Capture the cell that displays the provided text and extract its [X, Y] central coordinate. 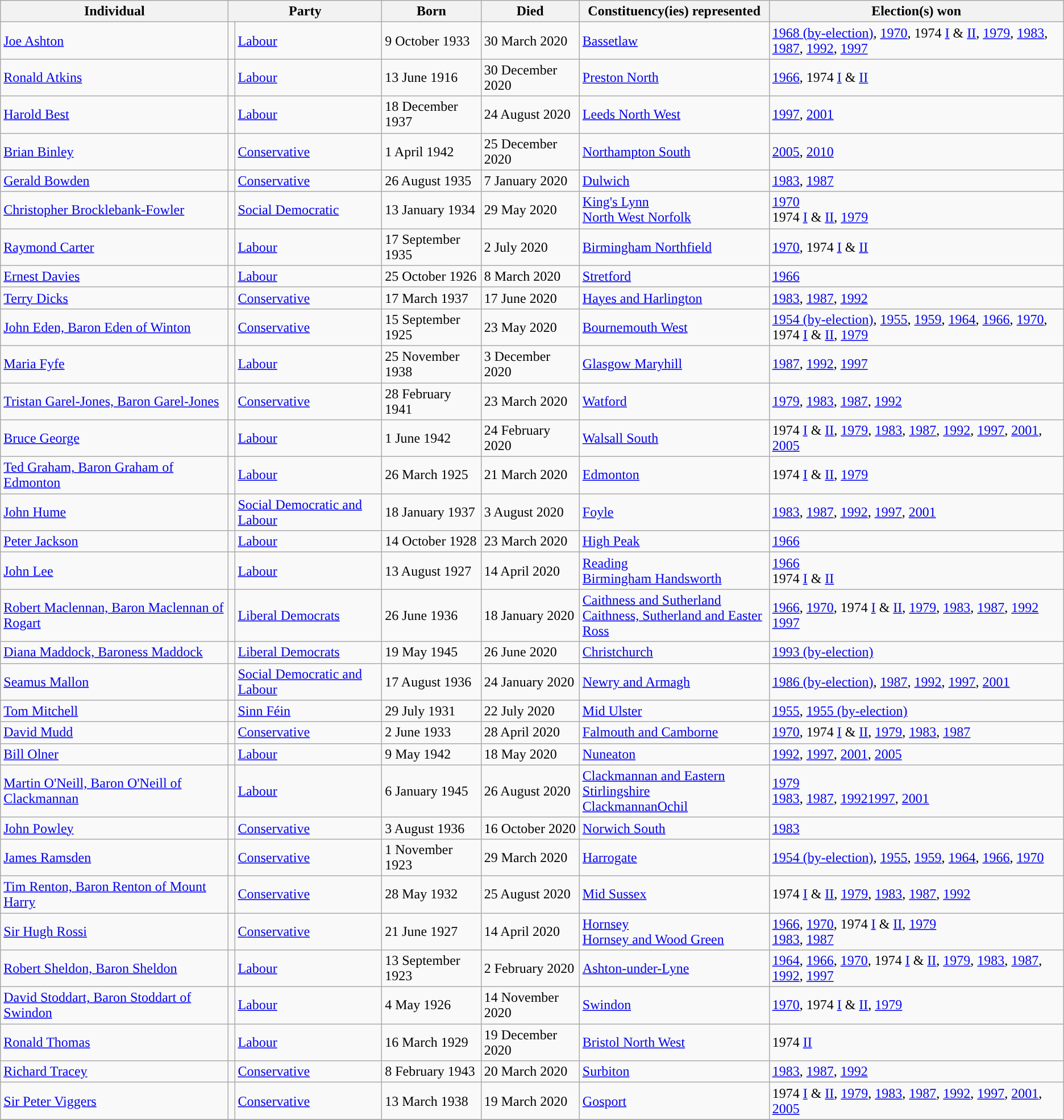
1 April 1942 [431, 151]
Tom Mitchell [115, 711]
Sir Hugh Rossi [115, 931]
Harrogate [674, 857]
Social Democratic [308, 210]
19661974 I & II [916, 571]
1966, 1970, 1974 I & II, 1979, 1983, 1987, 19921997 [916, 615]
Died [530, 11]
8 February 1943 [431, 1072]
13 September 1923 [431, 968]
1954 (by-election), 1955, 1959, 1964, 1966, 1970 [916, 857]
1 November 1923 [431, 857]
1974 I & II, 1979, 1983, 1987, 1992 [916, 894]
Watford [674, 401]
1970, 1974 I & II, 1979 [916, 1006]
Raymond Carter [115, 247]
Robert Sheldon, Baron Sheldon [115, 968]
14 October 1928 [431, 542]
28 February 1941 [431, 401]
Surbiton [674, 1072]
1964, 1966, 1970, 1974 I & II, 1979, 1983, 1987, 1992, 1997 [916, 968]
28 May 1932 [431, 894]
30 December 2020 [530, 77]
Stretford [674, 276]
Ronald Atkins [115, 77]
3 August 2020 [530, 513]
Election(s) won [916, 11]
1979, 1983, 1987, 1992 [916, 401]
Bruce George [115, 439]
1993 (by-election) [916, 652]
Sinn Féin [308, 711]
Hayes and Harlington [674, 298]
Individual [115, 11]
2005, 2010 [916, 151]
1970, 1974 I & II [916, 247]
Born [431, 11]
29 March 2020 [530, 857]
15 September 1925 [431, 327]
Northampton South [674, 151]
2 July 2020 [530, 247]
26 June 2020 [530, 652]
1983 [916, 828]
Party [305, 11]
1 June 1942 [431, 439]
16 March 1929 [431, 1042]
29 May 2020 [530, 210]
17 September 1935 [431, 247]
24 August 2020 [530, 115]
Ashton-under-Lyne [674, 968]
Foyle [674, 513]
7 January 2020 [530, 181]
Christchurch [674, 652]
John Eden, Baron Eden of Winton [115, 327]
13 March 1938 [431, 1101]
Martin O'Neill, Baron O'Neill of Clackmannan [115, 791]
19791983, 1987, 19921997, 2001 [916, 791]
4 May 1926 [431, 1006]
Newry and Armagh [674, 682]
18 December 1937 [431, 115]
Birmingham Northfield [674, 247]
Leeds North West [674, 115]
25 November 1938 [431, 364]
Richard Tracey [115, 1072]
Tim Renton, Baron Renton of Mount Harry [115, 894]
20 March 2020 [530, 1072]
26 March 1925 [431, 475]
24 January 2020 [530, 682]
Maria Fyfe [115, 364]
25 October 1926 [431, 276]
26 August 1935 [431, 181]
18 May 2020 [530, 754]
19 December 2020 [530, 1042]
John Lee [115, 571]
28 April 2020 [530, 732]
Bassetlaw [674, 41]
David Mudd [115, 732]
26 June 1936 [431, 615]
3 August 1936 [431, 828]
Caithness and SutherlandCaithness, Sutherland and Easter Ross [674, 615]
1970, 1974 I & II, 1979, 1983, 1987 [916, 732]
Norwich South [674, 828]
Terry Dicks [115, 298]
James Ramsden [115, 857]
1986 (by-election), 1987, 1992, 1997, 2001 [916, 682]
24 February 2020 [530, 439]
19 May 1945 [431, 652]
29 July 1931 [431, 711]
Christopher Brocklebank-Fowler [115, 210]
18 January 1937 [431, 513]
John Hume [115, 513]
23 May 2020 [530, 327]
30 March 2020 [530, 41]
Peter Jackson [115, 542]
9 May 1942 [431, 754]
1954 (by-election), 1955, 1959, 1964, 1966, 1970, 1974 I & II, 1979 [916, 327]
Harold Best [115, 115]
25 August 2020 [530, 894]
ReadingBirmingham Handsworth [674, 571]
17 August 1936 [431, 682]
13 August 1927 [431, 571]
Falmouth and Camborne [674, 732]
Seamus Mallon [115, 682]
John Powley [115, 828]
Walsall South [674, 439]
High Peak [674, 542]
17 March 1937 [431, 298]
Ronald Thomas [115, 1042]
Diana Maddock, Baroness Maddock [115, 652]
1987, 1992, 1997 [916, 364]
13 June 1916 [431, 77]
Mid Ulster [674, 711]
25 December 2020 [530, 151]
1974 II [916, 1042]
18 January 2020 [530, 615]
1966, 1970, 1974 I & II, 19791983, 1987 [916, 931]
1983, 1987 [916, 181]
1966, 1974 I & II [916, 77]
King's LynnNorth West Norfolk [674, 210]
19 March 2020 [530, 1101]
Mid Sussex [674, 894]
Brian Binley [115, 151]
Dulwich [674, 181]
Clackmannan and Eastern StirlingshireClackmannanOchil [674, 791]
Sir Peter Viggers [115, 1101]
21 June 1927 [431, 931]
Nuneaton [674, 754]
HornseyHornsey and Wood Green [674, 931]
Ted Graham, Baron Graham of Edmonton [115, 475]
Ernest Davies [115, 276]
1968 (by-election), 1970, 1974 I & II, 1979, 1983, 1987, 1992, 1997 [916, 41]
1955, 1955 (by-election) [916, 711]
1992, 1997, 2001, 2005 [916, 754]
Swindon [674, 1006]
2 February 2020 [530, 968]
3 December 2020 [530, 364]
David Stoddart, Baron Stoddart of Swindon [115, 1006]
8 March 2020 [530, 276]
9 October 1933 [431, 41]
Joe Ashton [115, 41]
Preston North [674, 77]
16 October 2020 [530, 828]
1997, 2001 [916, 115]
19701974 I & II, 1979 [916, 210]
Bill Olner [115, 754]
1974 I & II, 1979 [916, 475]
Robert Maclennan, Baron Maclennan of Rogart [115, 615]
Bournemouth West [674, 327]
Bristol North West [674, 1042]
Tristan Garel-Jones, Baron Garel-Jones [115, 401]
17 June 2020 [530, 298]
26 August 2020 [530, 791]
Gerald Bowden [115, 181]
6 January 1945 [431, 791]
22 July 2020 [530, 711]
14 November 2020 [530, 1006]
Glasgow Maryhill [674, 364]
Constituency(ies) represented [674, 11]
1983, 1987, 1992, 1997, 2001 [916, 513]
Gosport [674, 1101]
2 June 1933 [431, 732]
21 March 2020 [530, 475]
Edmonton [674, 475]
13 January 1934 [431, 210]
